Find where the given text appears and provide that cell's center as (X, Y) coordinate. 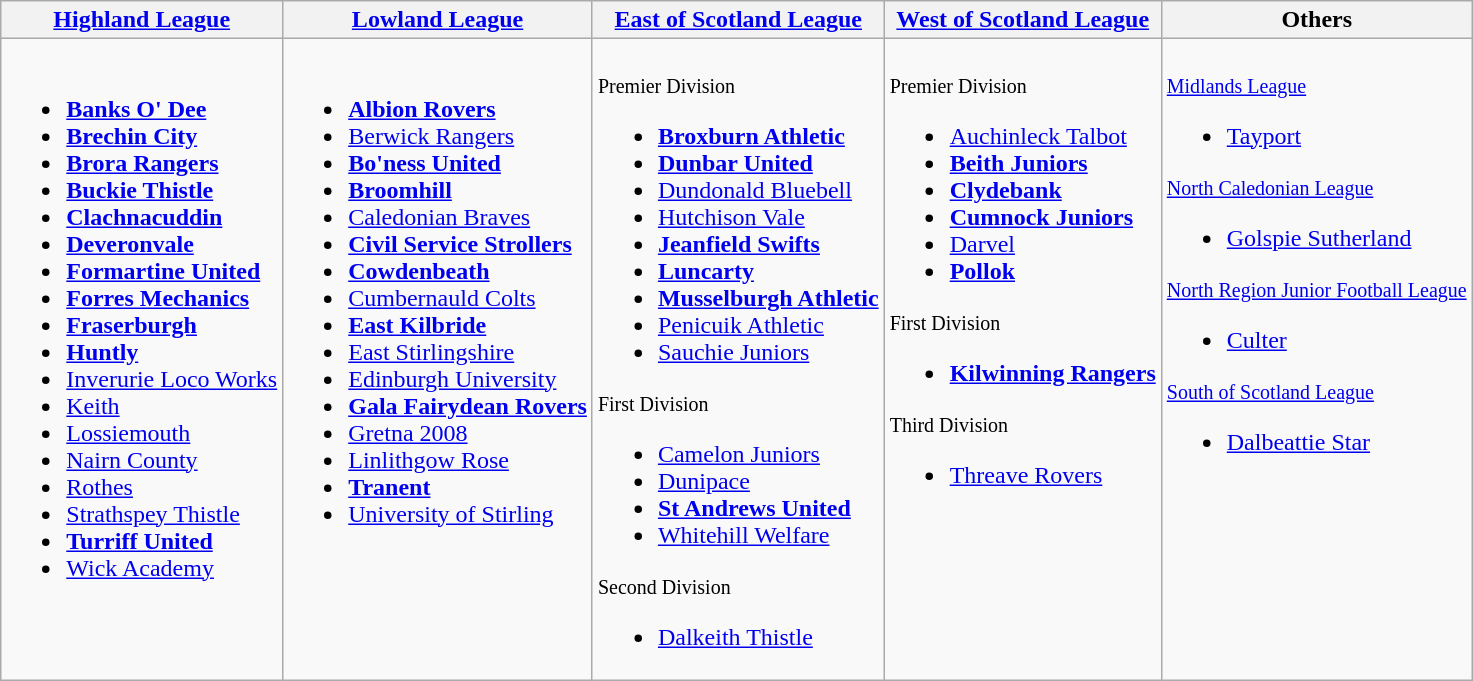
Highland League (142, 20)
East of Scotland League (738, 20)
West of Scotland League (1022, 20)
Others (1316, 20)
Premier DivisionAuchinleck TalbotBeith JuniorsClydebankCumnock JuniorsDarvelPollokFirst DivisionKilwinning RangersThird DivisionThreave Rovers (1022, 360)
Midlands LeagueTayportNorth Caledonian LeagueGolspie SutherlandNorth Region Junior Football LeagueCulterSouth of Scotland LeagueDalbeattie Star (1316, 360)
Lowland League (438, 20)
